Extract the (x, y) coordinate from the center of the cell holding the provided text.  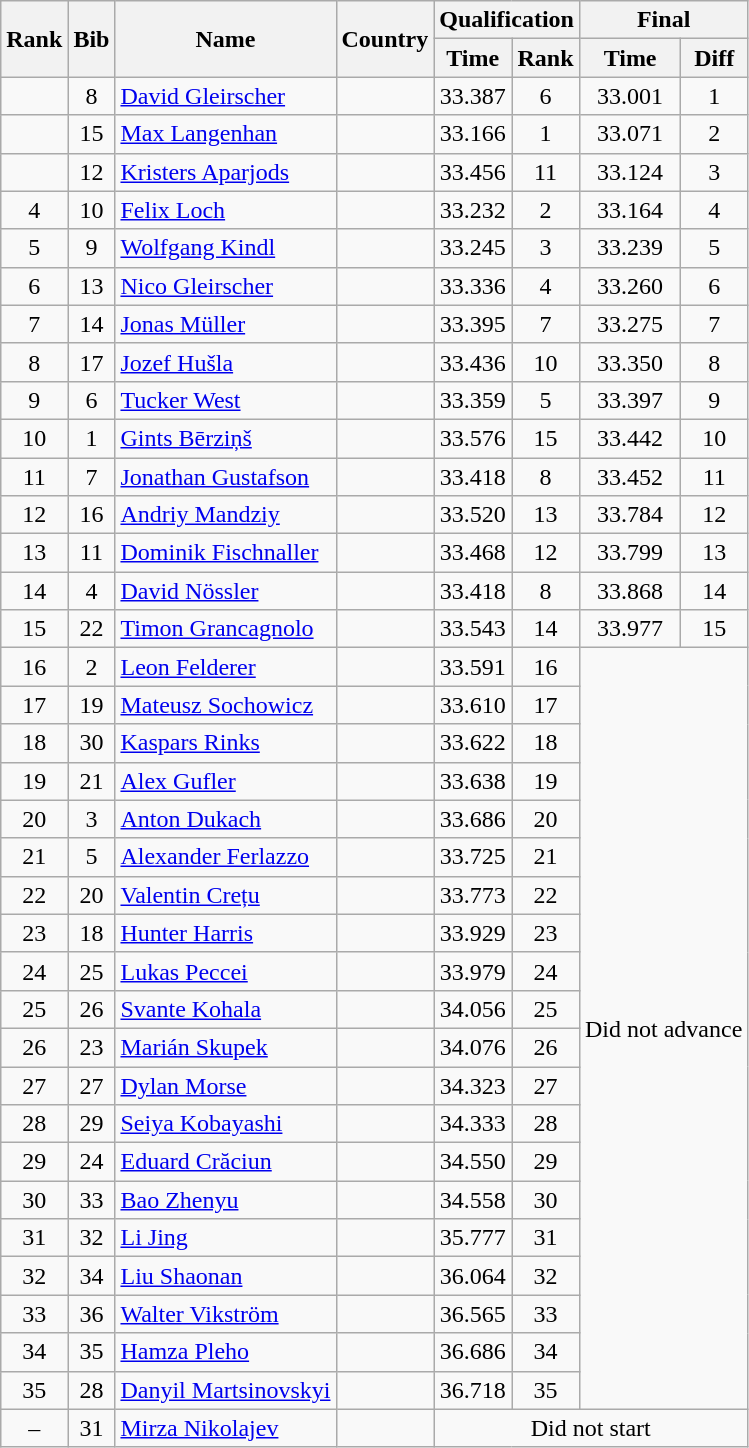
Li Jing (226, 1238)
33.387 (473, 96)
Kristers Aparjods (226, 172)
Wolfgang Kindl (226, 248)
33.638 (473, 781)
33.260 (630, 286)
34.323 (473, 1085)
34.333 (473, 1124)
Kaspars Rinks (226, 743)
33.543 (473, 629)
Country (385, 39)
Jonathan Gustafson (226, 477)
Anton Dukach (226, 819)
33.468 (473, 553)
Dominik Fischnaller (226, 553)
36.565 (473, 1314)
Dylan Morse (226, 1085)
33.725 (473, 857)
33.395 (473, 324)
Andriy Mandziy (226, 515)
Tucker West (226, 400)
– (34, 1428)
Timon Grancagnolo (226, 629)
33.452 (630, 477)
33.622 (473, 743)
33.977 (630, 629)
Name (226, 39)
33.591 (473, 667)
33.436 (473, 362)
36 (92, 1314)
33.520 (473, 515)
33.576 (473, 438)
Mirza Nikolajev (226, 1428)
Walter Vikström (226, 1314)
Gints Bērziņš (226, 438)
33.686 (473, 819)
Bao Zhenyu (226, 1200)
35.777 (473, 1238)
Hamza Pleho (226, 1352)
33.232 (473, 210)
Did not advance (663, 1028)
33.773 (473, 895)
Alexander Ferlazzo (226, 857)
34.076 (473, 1047)
Hunter Harris (226, 933)
Jonas Müller (226, 324)
33.610 (473, 705)
34.558 (473, 1200)
Marián Skupek (226, 1047)
Eduard Crăciun (226, 1162)
34.550 (473, 1162)
David Nössler (226, 591)
Diff (714, 58)
Qualification (507, 20)
Alex Gufler (226, 781)
33.979 (473, 971)
33.929 (473, 933)
Svante Kohala (226, 1009)
33.336 (473, 286)
33.164 (630, 210)
33.001 (630, 96)
33.245 (473, 248)
33.442 (630, 438)
36.686 (473, 1352)
33.350 (630, 362)
Nico Gleirscher (226, 286)
33.397 (630, 400)
Bib (92, 39)
Lukas Peccei (226, 971)
Leon Felderer (226, 667)
33.868 (630, 591)
33.071 (630, 134)
Danyil Martsinovskyi (226, 1390)
36.064 (473, 1276)
Jozef Hušla (226, 362)
33.124 (630, 172)
36.718 (473, 1390)
33.275 (630, 324)
Max Langenhan (226, 134)
Did not start (591, 1428)
Felix Loch (226, 210)
Liu Shaonan (226, 1276)
33.799 (630, 553)
33.239 (630, 248)
33.784 (630, 515)
David Gleirscher (226, 96)
33.456 (473, 172)
Seiya Kobayashi (226, 1124)
33.166 (473, 134)
Final (663, 20)
Valentin Crețu (226, 895)
33.359 (473, 400)
34.056 (473, 1009)
Mateusz Sochowicz (226, 705)
